Scan for the cell matching the given text and deliver its (X, Y) coordinate at center. 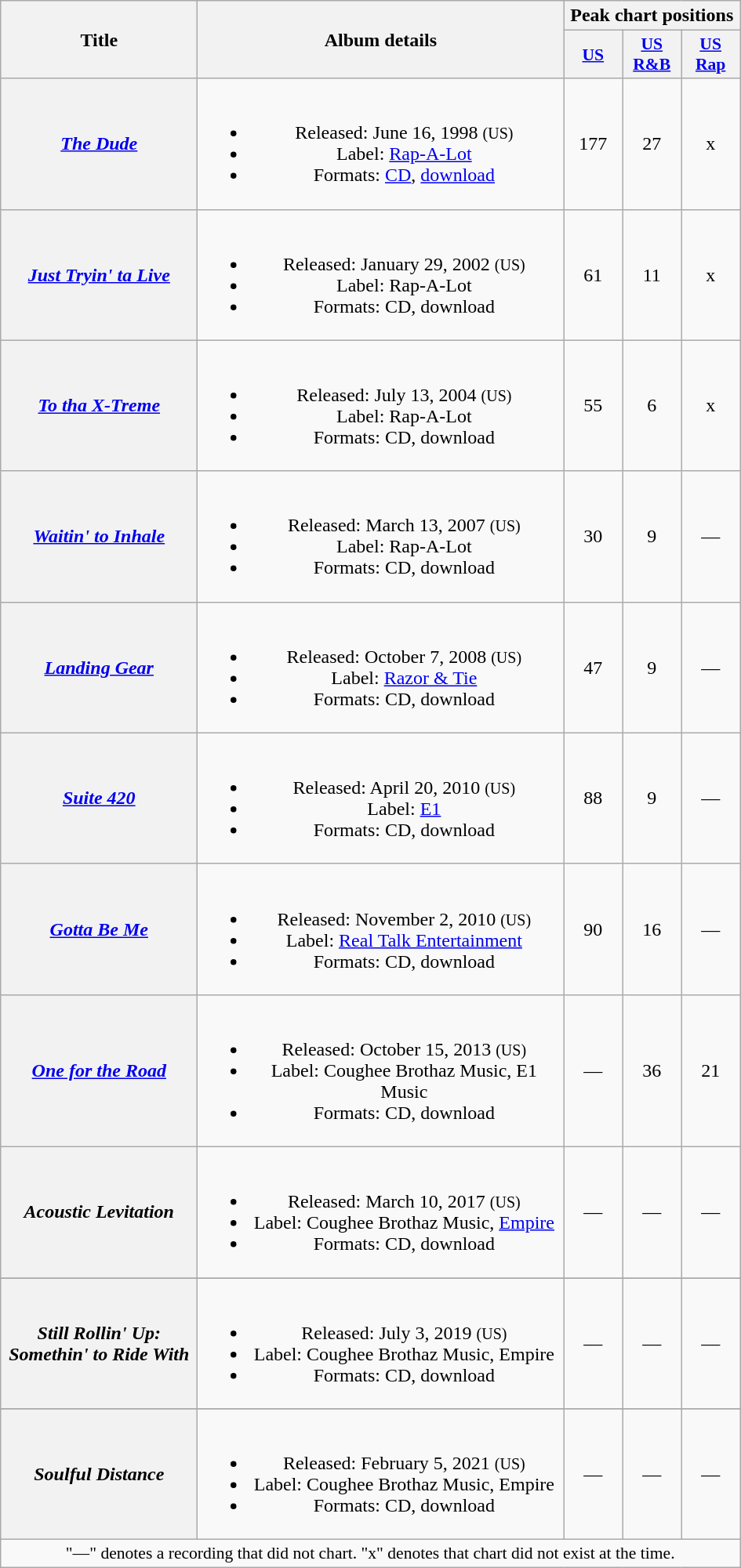
36 (652, 1070)
30 (593, 536)
To tha X-Treme (99, 406)
Soulful Distance (99, 1475)
Released: October 7, 2008 (US)Label: Razor & TieFormats: CD, download (381, 668)
"—" denotes a recording that did not chart. "x" denotes that chart did not exist at the time. (370, 1554)
88 (593, 798)
Title (99, 39)
Gotta Be Me (99, 929)
Released: July 13, 2004 (US)Label: Rap-A-LotFormats: CD, download (381, 406)
Released: June 16, 1998 (US)Label: Rap-A-LotFormats: CD, download (381, 144)
6 (652, 406)
Released: February 5, 2021 (US)Label: Coughee Brothaz Music, EmpireFormats: CD, download (381, 1475)
US R&B (652, 55)
Landing Gear (99, 668)
Released: October 15, 2013 (US)Label: Coughee Brothaz Music, E1 MusicFormats: CD, download (381, 1070)
Released: January 29, 2002 (US)Label: Rap-A-LotFormats: CD, download (381, 274)
Waitin' to Inhale (99, 536)
61 (593, 274)
US (593, 55)
55 (593, 406)
90 (593, 929)
Peak chart positions (652, 16)
47 (593, 668)
Just Tryin' ta Live (99, 274)
Still Rollin' Up: Somethin' to Ride With (99, 1343)
177 (593, 144)
27 (652, 144)
Released: April 20, 2010 (US)Label: E1Formats: CD, download (381, 798)
Acoustic Levitation (99, 1211)
The Dude (99, 144)
Suite 420 (99, 798)
Released: March 10, 2017 (US)Label: Coughee Brothaz Music, EmpireFormats: CD, download (381, 1211)
Album details (381, 39)
16 (652, 929)
21 (710, 1070)
Released: November 2, 2010 (US)Label: Real Talk EntertainmentFormats: CD, download (381, 929)
11 (652, 274)
Released: July 3, 2019 (US)Label: Coughee Brothaz Music, EmpireFormats: CD, download (381, 1343)
Released: March 13, 2007 (US)Label: Rap-A-LotFormats: CD, download (381, 536)
USRap (710, 55)
One for the Road (99, 1070)
